Extract the (X, Y) coordinate from the center of the cell holding the provided text.  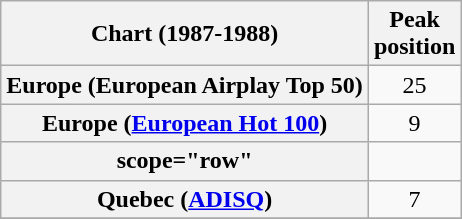
Quebec (ADISQ) (185, 199)
25 (414, 85)
7 (414, 199)
Europe (European Airplay Top 50) (185, 85)
scope="row" (185, 161)
9 (414, 123)
Europe (European Hot 100) (185, 123)
Chart (1987-1988) (185, 34)
Peakposition (414, 34)
